For the text-containing cell, return its midpoint in [X, Y] coordinate format. 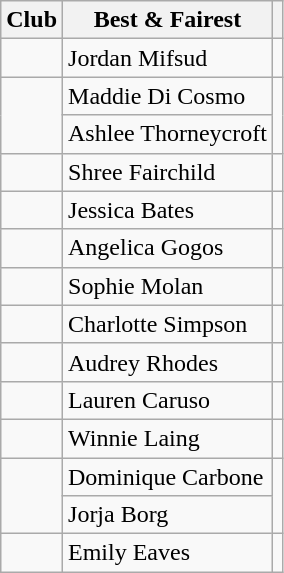
Jessica Bates [168, 210]
Sophie Molan [168, 286]
Lauren Caruso [168, 400]
Club [32, 20]
Best & Fairest [168, 20]
Charlotte Simpson [168, 324]
Maddie Di Cosmo [168, 96]
Ashlee Thorneycroft [168, 134]
Jorja Borg [168, 515]
Shree Fairchild [168, 172]
Dominique Carbone [168, 477]
Emily Eaves [168, 553]
Winnie Laing [168, 438]
Angelica Gogos [168, 248]
Jordan Mifsud [168, 58]
Audrey Rhodes [168, 362]
